Search for the cell housing the specified text and yield its [X, Y] center coordinate. 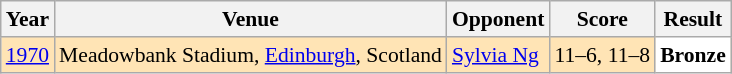
11–6, 11–8 [602, 55]
1970 [28, 55]
Meadowbank Stadium, Edinburgh, Scotland [250, 55]
Year [28, 19]
Sylvia Ng [498, 55]
Score [602, 19]
Bronze [693, 55]
Venue [250, 19]
Opponent [498, 19]
Result [693, 19]
